Output the [x, y] coordinate of the center of the cell containing the given text.  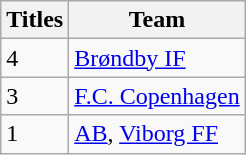
AB, Viborg FF [157, 134]
Brøndby IF [157, 58]
4 [35, 58]
1 [35, 134]
Titles [35, 20]
3 [35, 96]
Team [157, 20]
F.C. Copenhagen [157, 96]
